Search for the cell housing the specified text and yield its (X, Y) center coordinate. 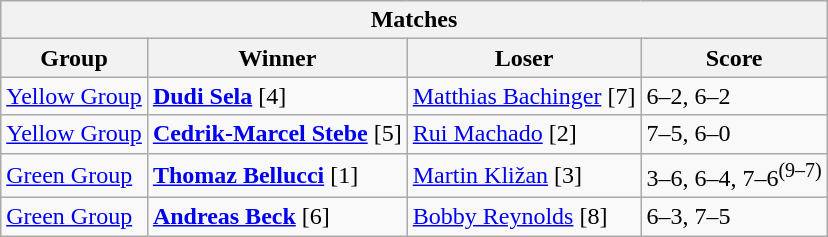
Winner (277, 58)
Loser (524, 58)
Score (734, 58)
Martin Kližan [3] (524, 176)
Thomaz Bellucci [1] (277, 176)
Dudi Sela [4] (277, 96)
3–6, 6–4, 7–6(9–7) (734, 176)
7–5, 6–0 (734, 134)
Cedrik-Marcel Stebe [5] (277, 134)
Group (74, 58)
Andreas Beck [6] (277, 217)
6–3, 7–5 (734, 217)
Matthias Bachinger [7] (524, 96)
Bobby Reynolds [8] (524, 217)
6–2, 6–2 (734, 96)
Matches (414, 20)
Rui Machado [2] (524, 134)
